Provide the (x, y) coordinate of the cell's center where the given text is located.  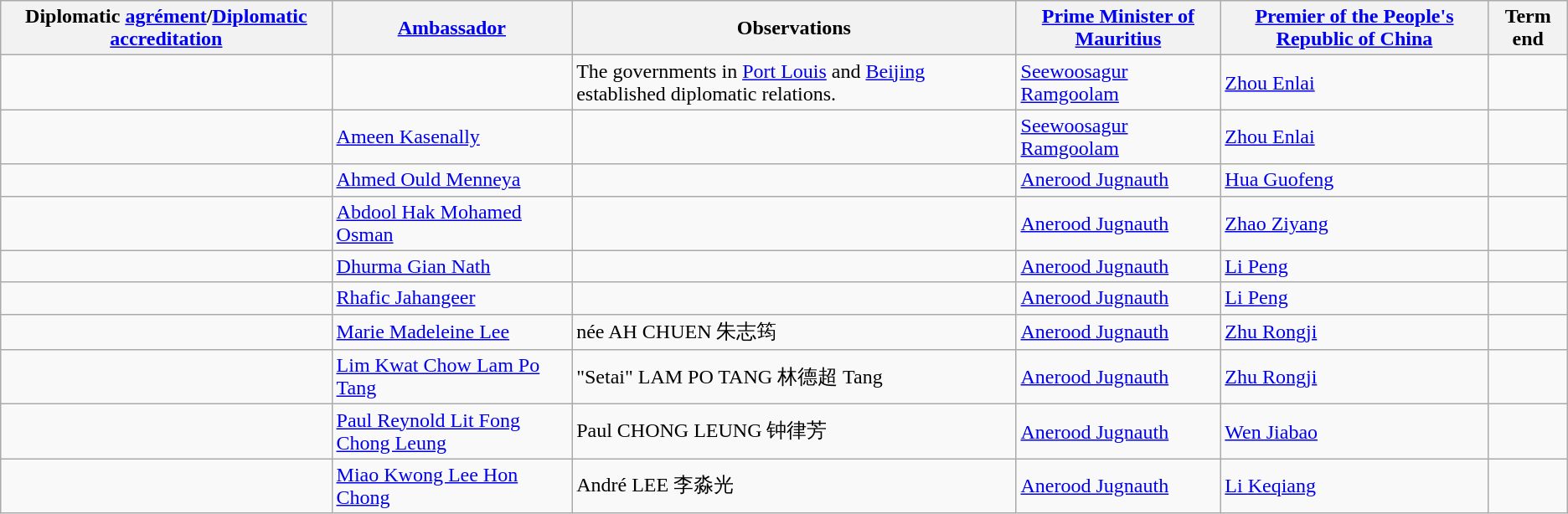
Lim Kwat Chow Lam Po Tang (452, 377)
The governments in Port Louis and Beijing established diplomatic relations. (794, 82)
Marie Madeleine Lee (452, 332)
Paul CHONG LEUNG 钟律芳 (794, 432)
Dhurma Gian Nath (452, 266)
Term end (1528, 28)
Li Keqiang (1354, 486)
Miao Kwong Lee Hon Chong (452, 486)
Hua Guofeng (1354, 180)
Abdool Hak Mohamed Osman (452, 223)
Zhao Ziyang (1354, 223)
Diplomatic agrément/Diplomatic accreditation (166, 28)
Observations (794, 28)
André LEE 李淼光 (794, 486)
Ahmed Ould Menneya (452, 180)
Ambassador (452, 28)
Ameen Kasenally (452, 137)
Prime Minister of Mauritius (1118, 28)
Rhafic Jahangeer (452, 298)
née AH CHUEN 朱志筠 (794, 332)
Premier of the People's Republic of China (1354, 28)
Paul Reynold Lit Fong Chong Leung (452, 432)
"Setai" LAM PO TANG 林德超 Tang (794, 377)
Wen Jiabao (1354, 432)
